For the text-containing cell, return its midpoint in [x, y] coordinate format. 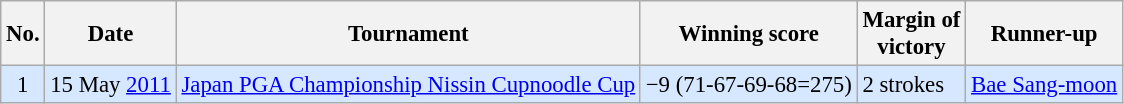
Japan PGA Championship Nissin Cupnoodle Cup [408, 85]
Margin ofvictory [912, 34]
Bae Sang-moon [1044, 85]
No. [23, 34]
−9 (71-67-69-68=275) [748, 85]
Winning score [748, 34]
1 [23, 85]
Tournament [408, 34]
Date [110, 34]
2 strokes [912, 85]
15 May 2011 [110, 85]
Runner-up [1044, 34]
